Return (x, y) of the center of cell containing provided text 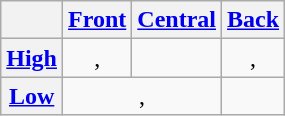
Front (98, 20)
Low (32, 96)
Back (254, 20)
Central (177, 20)
High (32, 58)
